Detect which cell encompasses the target text, then output its (X, Y) center coordinate. 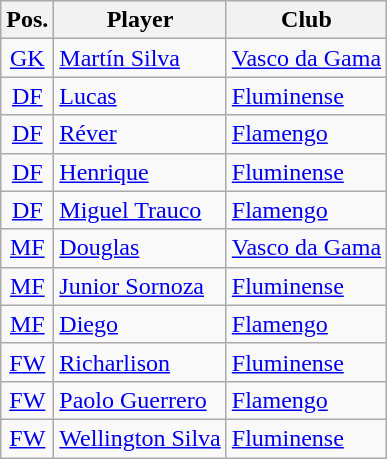
Player (140, 20)
Douglas (140, 248)
Martín Silva (140, 58)
Paolo Guerrero (140, 400)
Réver (140, 134)
GK (28, 58)
Diego (140, 324)
Henrique (140, 172)
Junior Sornoza (140, 286)
Pos. (28, 20)
Richarlison (140, 362)
Lucas (140, 96)
Wellington Silva (140, 438)
Miguel Trauco (140, 210)
Club (306, 20)
